For the text-containing cell, return its midpoint in (X, Y) coordinate format. 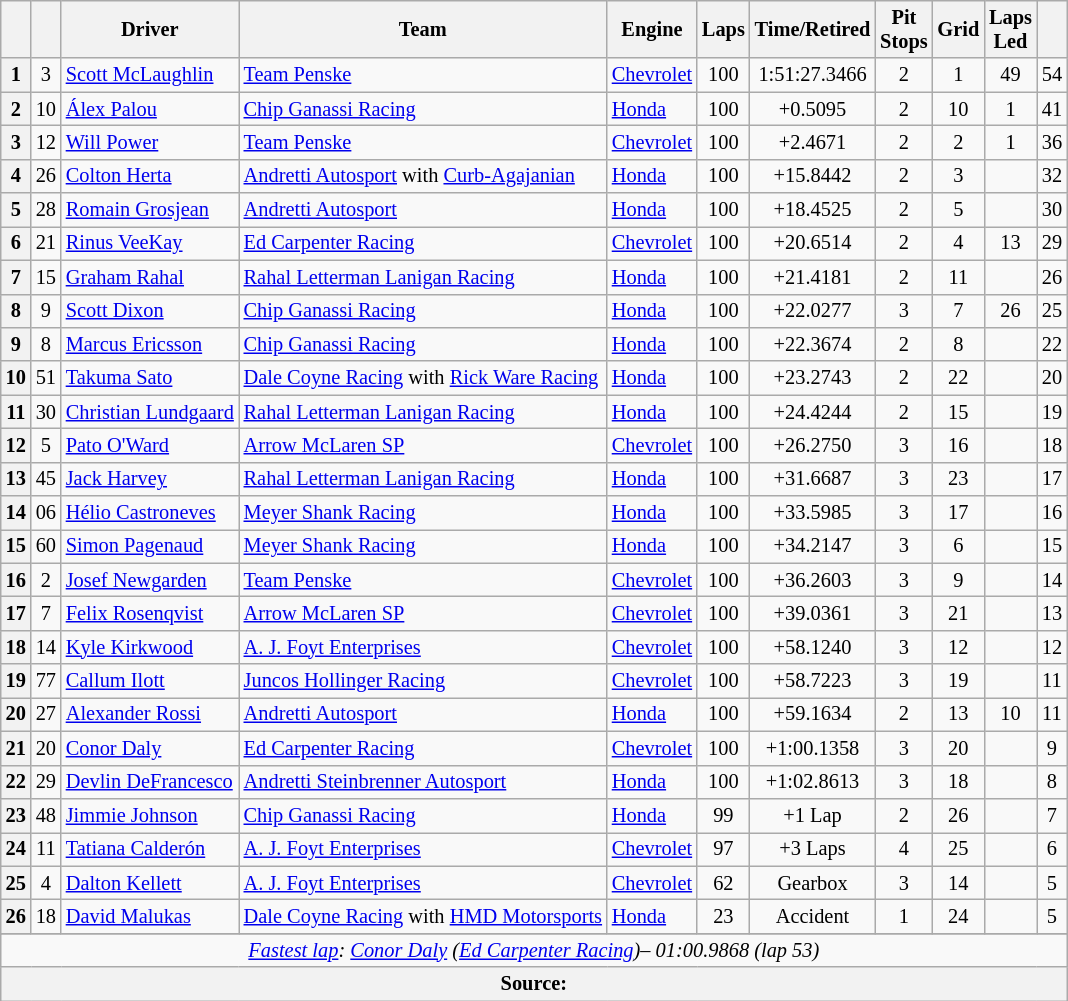
+22.0277 (813, 311)
LapsLed (1010, 29)
Laps (724, 29)
Fastest lap: Conor Daly (Ed Carpenter Racing)– 01:00.9868 (lap 53) (534, 950)
David Malukas (150, 916)
Engine (652, 29)
+26.2750 (813, 445)
Dale Coyne Racing with HMD Motorsports (423, 916)
Simon Pagenaud (150, 546)
+34.2147 (813, 546)
Kyle Kirkwood (150, 647)
Christian Lundgaard (150, 412)
48 (46, 815)
60 (46, 546)
Will Power (150, 142)
+22.3674 (813, 344)
+36.2603 (813, 580)
77 (46, 681)
Jimmie Johnson (150, 815)
Jack Harvey (150, 479)
Conor Daly (150, 748)
Andretti Steinbrenner Autosport (423, 782)
Callum Ilott (150, 681)
+58.7223 (813, 681)
+24.4244 (813, 412)
49 (1010, 75)
Rinus VeeKay (150, 243)
Takuma Sato (150, 378)
+18.4525 (813, 210)
+2.4671 (813, 142)
41 (1052, 109)
+20.6514 (813, 243)
Dale Coyne Racing with Rick Ware Racing (423, 378)
+39.0361 (813, 613)
+58.1240 (813, 647)
Felix Rosenqvist (150, 613)
28 (46, 210)
+1:00.1358 (813, 748)
+59.1634 (813, 714)
+21.4181 (813, 277)
Marcus Ericsson (150, 344)
Graham Rahal (150, 277)
+31.6687 (813, 479)
Alexander Rossi (150, 714)
Devlin DeFrancesco (150, 782)
PitStops (904, 29)
Accident (813, 916)
Scott McLaughlin (150, 75)
Hélio Castroneves (150, 513)
+1 Lap (813, 815)
+15.8442 (813, 176)
51 (46, 378)
Dalton Kellett (150, 883)
Pato O'Ward (150, 445)
+23.2743 (813, 378)
Time/Retired (813, 29)
27 (46, 714)
Josef Newgarden (150, 580)
Scott Dixon (150, 311)
06 (46, 513)
32 (1052, 176)
36 (1052, 142)
97 (724, 849)
+1:02.8613 (813, 782)
+33.5985 (813, 513)
54 (1052, 75)
Andretti Autosport with Curb-Agajanian (423, 176)
Colton Herta (150, 176)
62 (724, 883)
Juncos Hollinger Racing (423, 681)
Gearbox (813, 883)
45 (46, 479)
Driver (150, 29)
+0.5095 (813, 109)
Team (423, 29)
Grid (959, 29)
Source: (534, 984)
99 (724, 815)
1:51:27.3466 (813, 75)
Romain Grosjean (150, 210)
+3 Laps (813, 849)
Álex Palou (150, 109)
Tatiana Calderón (150, 849)
